Extract the (x, y) coordinate from the center of the cell holding the provided text.  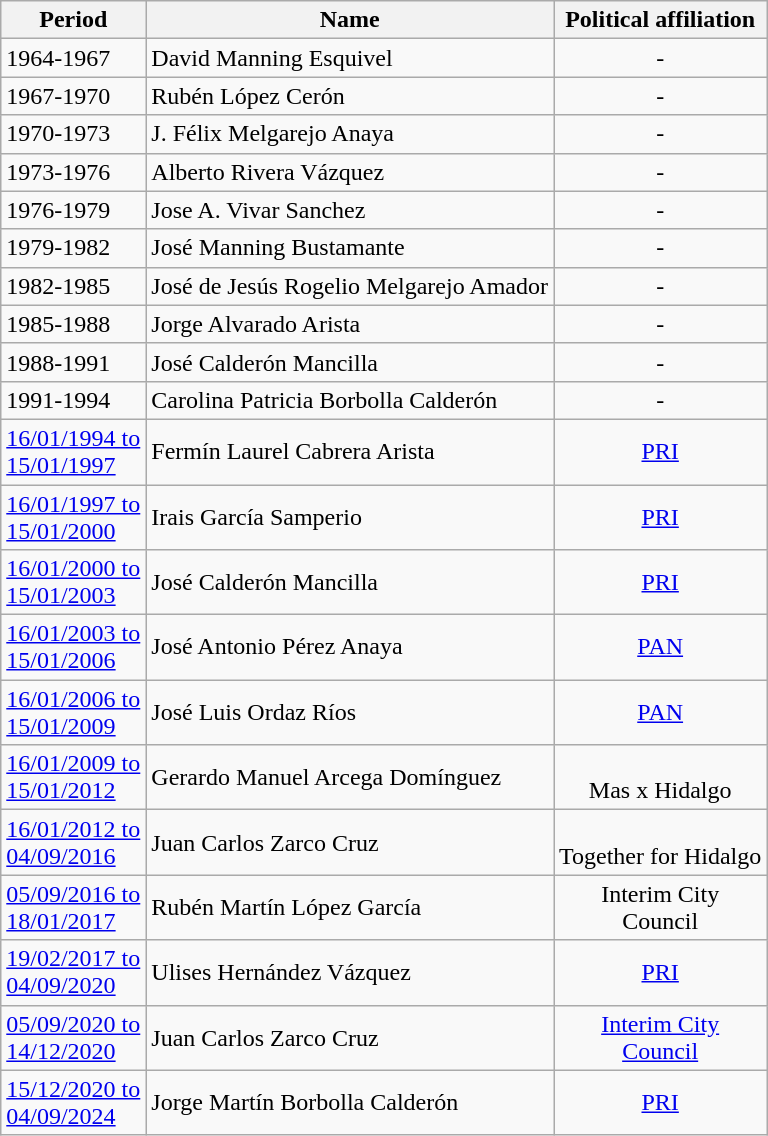
05/09/2016 to 18/01/2017 (74, 908)
1988-1991 (74, 362)
1970-1973 (74, 134)
Mas x Hidalgo (660, 778)
Jorge Martín Borbolla Calderón (350, 1102)
Jorge Alvarado Arista (350, 324)
16/01/2009 to 15/01/2012 (74, 778)
16/01/1997 to 15/01/2000 (74, 516)
1991-1994 (74, 400)
Together for Hidalgo (660, 842)
16/01/2000 to 15/01/2003 (74, 582)
1985-1988 (74, 324)
Alberto Rivera Vázquez (350, 172)
Period (74, 20)
16/01/2012 to 04/09/2016 (74, 842)
1979-1982 (74, 248)
Jose A. Vivar Sanchez (350, 210)
José de Jesús Rogelio Melgarejo Amador (350, 286)
Rubén Martín López García (350, 908)
16/01/2003 to 15/01/2006 (74, 648)
David Manning Esquivel (350, 58)
Fermín Laurel Cabrera Arista (350, 452)
Irais García Samperio (350, 516)
Ulises Hernández Vázquez (350, 972)
16/01/1994 to 15/01/1997 (74, 452)
José Manning Bustamante (350, 248)
Carolina Patricia Borbolla Calderón (350, 400)
José Luis Ordaz Ríos (350, 712)
15/12/2020 to 04/09/2024 (74, 1102)
Name (350, 20)
J. Félix Melgarejo Anaya (350, 134)
05/09/2020 to 14/12/2020 (74, 1038)
1967-1970 (74, 96)
José Antonio Pérez Anaya (350, 648)
1976-1979 (74, 210)
19/02/2017 to 04/09/2020 (74, 972)
16/01/2006 to 15/01/2009 (74, 712)
1982-1985 (74, 286)
Gerardo Manuel Arcega Domínguez (350, 778)
1973-1976 (74, 172)
1964-1967 (74, 58)
Rubén López Cerón (350, 96)
Political affiliation (660, 20)
